Output the (x, y) coordinate of the center of the cell containing the given text.  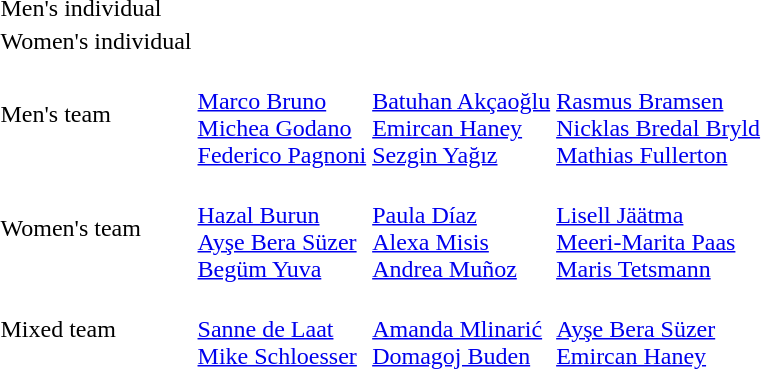
Batuhan AkçaoğluEmircan HaneySezgin Yağız (462, 114)
Paula DíazAlexa MisisAndrea Muñoz (462, 228)
Hazal BurunAyşe Bera SüzerBegüm Yuva (282, 228)
Marco BrunoMichea GodanoFederico Pagnoni (282, 114)
